Determine the [X, Y] coordinate at the center of the cell enclosing the given text.  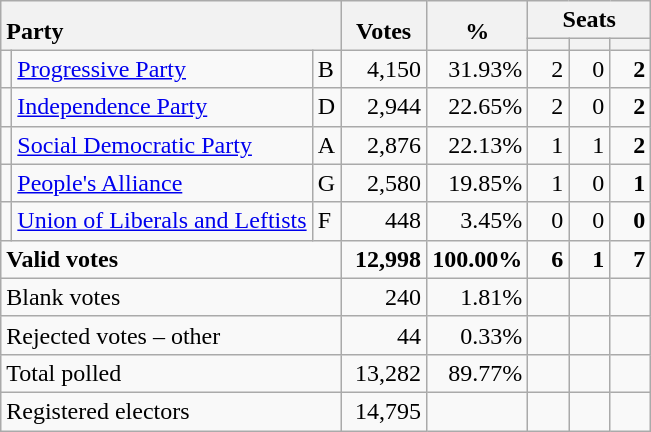
A [326, 145]
B [326, 69]
Registered electors [171, 411]
D [326, 107]
13,282 [384, 373]
22.65% [478, 107]
Progressive Party [162, 69]
Rejected votes – other [171, 335]
2,944 [384, 107]
Seats [590, 20]
F [326, 221]
7 [630, 259]
Party [171, 26]
19.85% [478, 183]
Blank votes [171, 297]
0.33% [478, 335]
Total polled [171, 373]
2,876 [384, 145]
240 [384, 297]
6 [548, 259]
12,998 [384, 259]
3.45% [478, 221]
448 [384, 221]
1.81% [478, 297]
G [326, 183]
31.93% [478, 69]
14,795 [384, 411]
44 [384, 335]
22.13% [478, 145]
4,150 [384, 69]
2,580 [384, 183]
100.00% [478, 259]
Valid votes [171, 259]
Union of Liberals and Leftists [162, 221]
Votes [384, 26]
% [478, 26]
Social Democratic Party [162, 145]
89.77% [478, 373]
People's Alliance [162, 183]
Independence Party [162, 107]
